Pinpoint the cell where the given text exists, returning its (X, Y) midpoint coordinate. 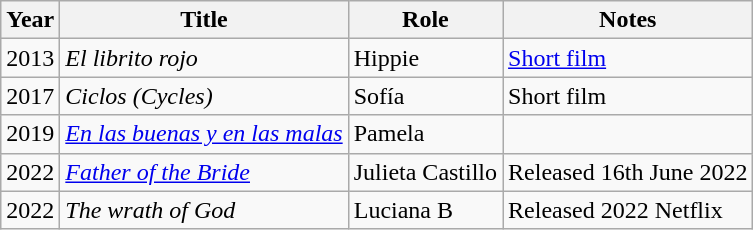
En las buenas y en las malas (204, 134)
El librito rojo (204, 58)
Ciclos (Cycles) (204, 96)
2019 (30, 134)
Notes (628, 20)
2013 (30, 58)
2017 (30, 96)
Hippie (425, 58)
Sofía (425, 96)
The wrath of God (204, 210)
Julieta Castillo (425, 172)
Pamela (425, 134)
Role (425, 20)
Luciana B (425, 210)
Released 2022 Netflix (628, 210)
Title (204, 20)
Released 16th June 2022 (628, 172)
Father of the Bride (204, 172)
Year (30, 20)
